Find where the given text appears and provide that cell's center as (X, Y) coordinate. 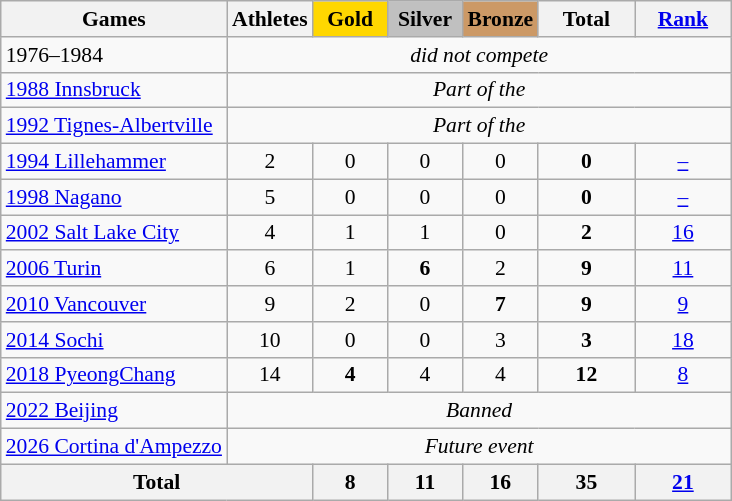
10 (270, 340)
12 (586, 375)
1992 Tignes-Albertville (114, 126)
35 (586, 482)
Future event (479, 447)
2010 Vancouver (114, 304)
2026 Cortina d'Ampezzo (114, 447)
1994 Lillehammer (114, 162)
5 (270, 197)
2006 Turin (114, 269)
7 (500, 304)
2002 Salt Lake City (114, 233)
1998 Nagano (114, 197)
1976–1984 (114, 55)
Games (114, 19)
Silver (426, 19)
2022 Beijing (114, 411)
1988 Innsbruck (114, 90)
Bronze (500, 19)
14 (270, 375)
2014 Sochi (114, 340)
21 (684, 482)
did not compete (479, 55)
2018 PyeongChang (114, 375)
Rank (684, 19)
18 (684, 340)
Gold (350, 19)
Banned (479, 411)
Athletes (270, 19)
